For the text-containing cell, return its midpoint in (X, Y) coordinate format. 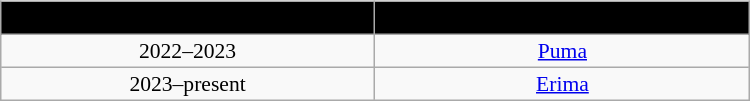
Erima (562, 84)
Puma (562, 50)
2023–present (188, 84)
Kit manufacturer (562, 18)
2022–2023 (188, 50)
Period (188, 18)
